Locate the cell with the specified text and output its (X, Y) center coordinate. 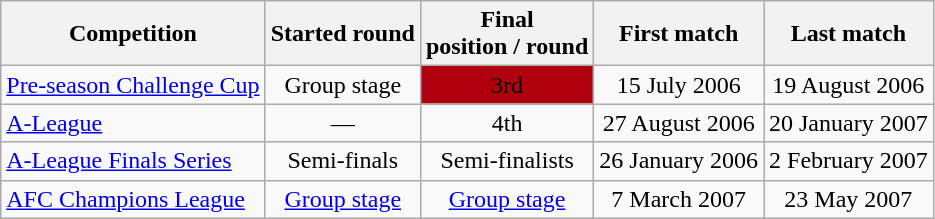
A-League (133, 123)
Final position / round (506, 34)
27 August 2006 (679, 123)
Started round (342, 34)
26 January 2006 (679, 161)
Last match (849, 34)
A-League Finals Series (133, 161)
Pre-season Challenge Cup (133, 85)
20 January 2007 (849, 123)
Semi-finalists (506, 161)
19 August 2006 (849, 85)
4th (506, 123)
15 July 2006 (679, 85)
Semi-finals (342, 161)
23 May 2007 (849, 199)
2 February 2007 (849, 161)
AFC Champions League (133, 199)
Competition (133, 34)
— (342, 123)
7 March 2007 (679, 199)
First match (679, 34)
3rd (506, 85)
